Return (X, Y) of the center of cell containing provided text 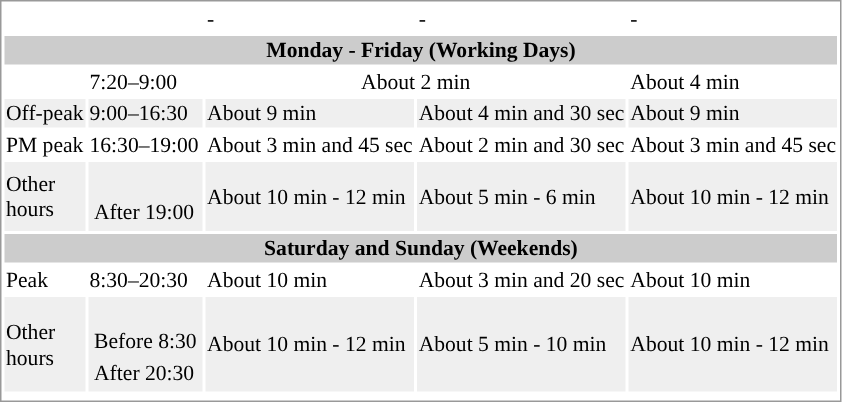
Monday - Friday (Working Days) (420, 50)
PM peak (44, 144)
Before 8:30 After 20:30 (146, 344)
Saturday and Sunday (Weekends) (420, 248)
About 4 min and 30 sec (522, 113)
About 2 min and 30 sec (522, 144)
7:20–9:00 (146, 82)
Off-peak (44, 113)
About 5 min - 6 min (522, 196)
About 4 min (734, 82)
About 2 min (416, 82)
8:30–20:30 (146, 280)
9:00–16:30 (146, 113)
16:30–19:00 (146, 144)
About 5 min - 10 min (522, 344)
About 3 min and 20 sec (522, 280)
After 20:30 (146, 372)
Peak (44, 280)
Before 8:30 (146, 341)
